Capture the cell that displays the provided text and extract its [x, y] central coordinate. 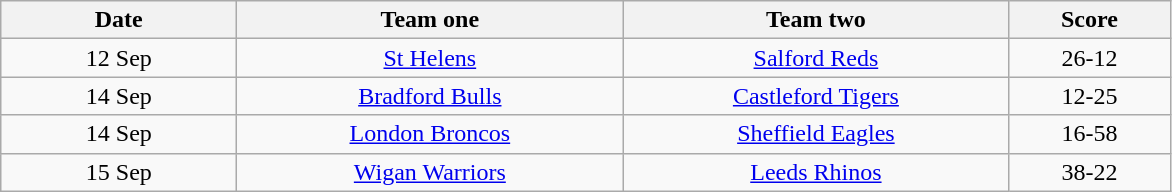
Team two [816, 20]
26-12 [1090, 58]
Bradford Bulls [430, 96]
12-25 [1090, 96]
Leeds Rhinos [816, 172]
Sheffield Eagles [816, 134]
Castleford Tigers [816, 96]
Wigan Warriors [430, 172]
16-58 [1090, 134]
Score [1090, 20]
London Broncos [430, 134]
Salford Reds [816, 58]
12 Sep [119, 58]
St Helens [430, 58]
Date [119, 20]
38-22 [1090, 172]
Team one [430, 20]
15 Sep [119, 172]
